Capture the cell that displays the provided text and extract its [x, y] central coordinate. 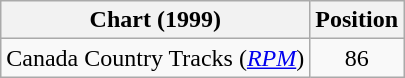
Chart (1999) [156, 20]
Position [357, 20]
Canada Country Tracks (RPM) [156, 58]
86 [357, 58]
